Pinpoint the cell where the given text exists, returning its (x, y) midpoint coordinate. 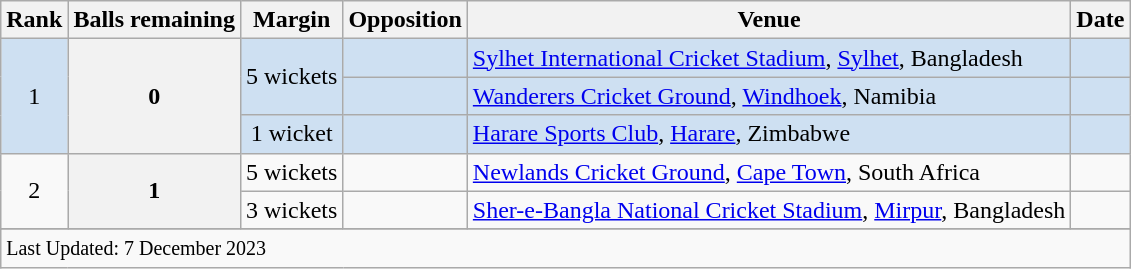
Date (1100, 20)
Rank (34, 20)
2 (34, 191)
Margin (291, 20)
Harare Sports Club, Harare, Zimbabwe (768, 134)
Opposition (405, 20)
Balls remaining (154, 20)
Sylhet International Cricket Stadium, Sylhet, Bangladesh (768, 58)
Venue (768, 20)
0 (154, 96)
Newlands Cricket Ground, Cape Town, South Africa (768, 172)
Last Updated: 7 December 2023 (566, 248)
Sher-e-Bangla National Cricket Stadium, Mirpur, Bangladesh (768, 210)
1 wicket (291, 134)
3 wickets (291, 210)
Wanderers Cricket Ground, Windhoek, Namibia (768, 96)
